Return the [x, y] coordinate for the center point of the cell that contains the specified text.  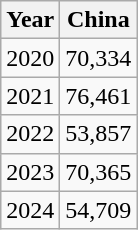
2020 [30, 58]
2024 [30, 210]
54,709 [98, 210]
76,461 [98, 96]
2022 [30, 134]
53,857 [98, 134]
2021 [30, 96]
70,365 [98, 172]
China [98, 20]
2023 [30, 172]
70,334 [98, 58]
Year [30, 20]
